Provide the [X, Y] coordinate of the cell's center where the given text is located.  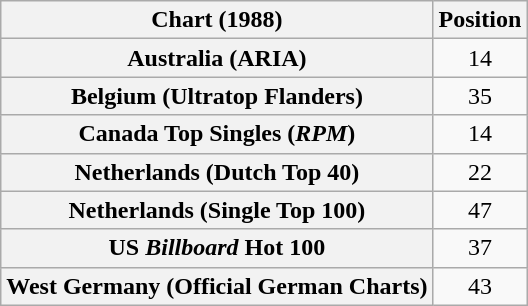
43 [480, 286]
West Germany (Official German Charts) [217, 286]
US Billboard Hot 100 [217, 248]
Canada Top Singles (RPM) [217, 134]
37 [480, 248]
22 [480, 172]
Australia (ARIA) [217, 58]
Position [480, 20]
Netherlands (Dutch Top 40) [217, 172]
Belgium (Ultratop Flanders) [217, 96]
47 [480, 210]
35 [480, 96]
Netherlands (Single Top 100) [217, 210]
Chart (1988) [217, 20]
